Output the (x, y) coordinate of the center of the cell containing the given text.  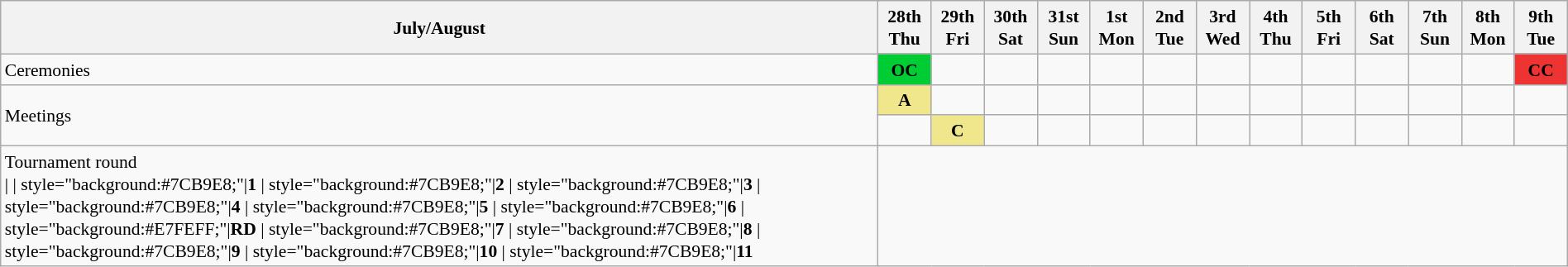
2ndTue (1169, 27)
C (958, 131)
4thThu (1275, 27)
9thTue (1541, 27)
CC (1541, 69)
OC (905, 69)
30thSat (1011, 27)
A (905, 99)
3rdWed (1222, 27)
29thFri (958, 27)
7thSun (1435, 27)
6thSat (1382, 27)
Ceremonies (440, 69)
31stSun (1064, 27)
8thMon (1488, 27)
1stMon (1116, 27)
Meetings (440, 115)
28thThu (905, 27)
5thFri (1329, 27)
July/August (440, 27)
